From the cell containing the given text, extract its center point as [x, y] coordinate. 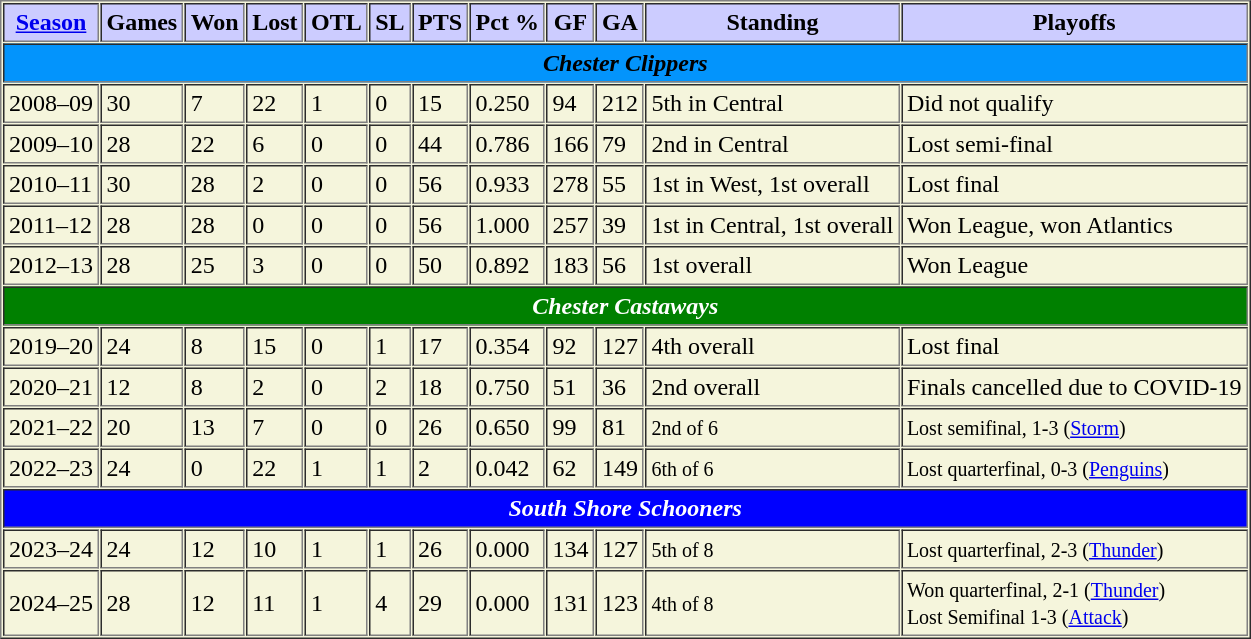
0.892 [508, 266]
2023–24 [51, 550]
13 [215, 428]
50 [440, 266]
Chester Clippers [625, 64]
0.933 [508, 184]
Won League [1074, 266]
25 [215, 266]
20 [142, 428]
Won [215, 22]
92 [570, 346]
2008–09 [51, 104]
62 [570, 468]
GF [570, 22]
99 [570, 428]
1st in Central, 1st overall [772, 226]
183 [570, 266]
Pct % [508, 22]
5th of 8 [772, 550]
5th in Central [772, 104]
GA [620, 22]
0.354 [508, 346]
2022–23 [51, 468]
Lost quarterfinal, 2-3 (Thunder) [1074, 550]
2024–25 [51, 603]
0.042 [508, 468]
94 [570, 104]
79 [620, 144]
Won League, won Atlantics [1074, 226]
166 [570, 144]
2nd in Central [772, 144]
4 [390, 603]
2019–20 [51, 346]
44 [440, 144]
51 [570, 388]
2011–12 [51, 226]
Lost [274, 22]
1st in West, 1st overall [772, 184]
81 [620, 428]
257 [570, 226]
4th of 8 [772, 603]
Won quarterfinal, 2-1 (Thunder)Lost Semifinal 1-3 (Attack) [1074, 603]
0.786 [508, 144]
PTS [440, 22]
11 [274, 603]
4th overall [772, 346]
278 [570, 184]
55 [620, 184]
3 [274, 266]
212 [620, 104]
6 [274, 144]
2012–13 [51, 266]
Finals cancelled due to COVID-19 [1074, 388]
29 [440, 603]
0.750 [508, 388]
Season [51, 22]
Lost semifinal, 1-3 (Storm) [1074, 428]
0.250 [508, 104]
2nd overall [772, 388]
2021–22 [51, 428]
123 [620, 603]
2nd of 6 [772, 428]
Playoffs [1074, 22]
10 [274, 550]
SL [390, 22]
2020–21 [51, 388]
0.650 [508, 428]
Lost semi-final [1074, 144]
OTL [336, 22]
Chester Castaways [625, 306]
18 [440, 388]
2010–11 [51, 184]
1st overall [772, 266]
39 [620, 226]
Lost quarterfinal, 0-3 (Penguins) [1074, 468]
149 [620, 468]
36 [620, 388]
17 [440, 346]
Did not qualify [1074, 104]
6th of 6 [772, 468]
2009–10 [51, 144]
South Shore Schooners [625, 508]
Games [142, 22]
134 [570, 550]
1.000 [508, 226]
Standing [772, 22]
131 [570, 603]
